Determine the [x, y] coordinate at the center of the cell enclosing the given text.  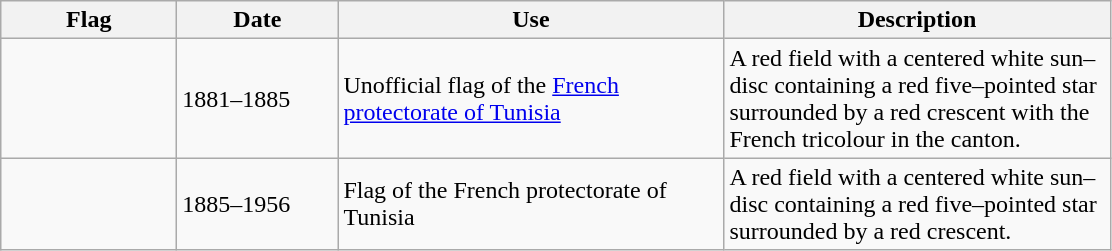
A red field with a centered white sun–disc containing a red five–pointed star surrounded by a red crescent. [917, 204]
Date [258, 20]
Description [917, 20]
Use [531, 20]
Flag of the French protectorate of Tunisia [531, 204]
Flag [89, 20]
Unofficial flag of the French protectorate of Tunisia [531, 98]
1881–1885 [258, 98]
A red field with a centered white sun–disc containing a red five–pointed star surrounded by a red crescent with the French tricolour in the canton. [917, 98]
1885–1956 [258, 204]
